Detect which cell encompasses the target text, then output its [X, Y] center coordinate. 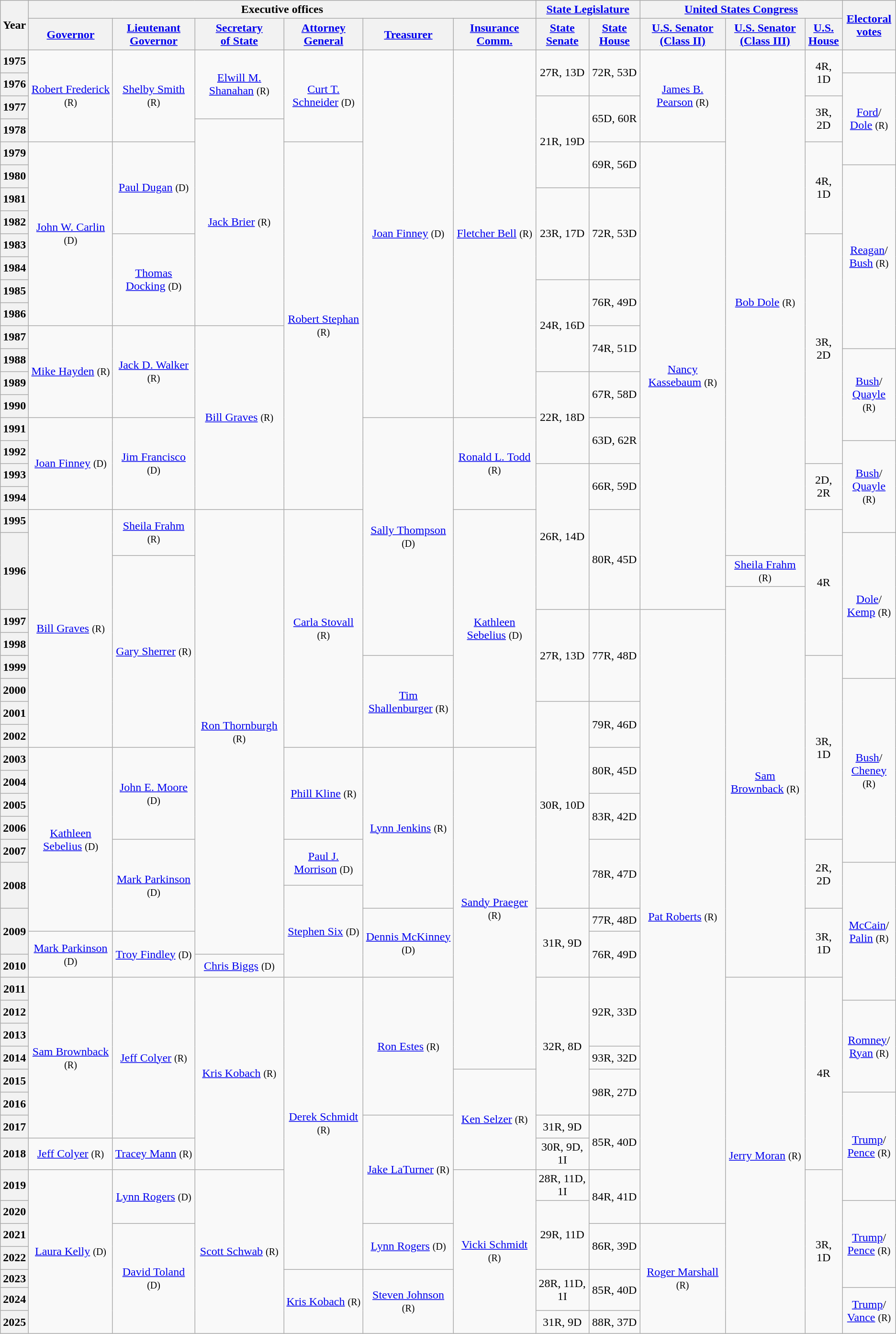
Ron Thornburgh (R) [239, 732]
1987 [14, 337]
Paul J. Morrison (D) [324, 862]
Insurance Comm. [494, 34]
2015 [14, 1081]
Scott Schwab (R) [239, 1252]
21R, 19D [562, 142]
2020 [14, 1212]
2012 [14, 1012]
Elwill M. Shanahan (R) [239, 84]
Year [14, 25]
Ford/Dole (R) [869, 119]
State Senate [562, 34]
1993 [14, 475]
Steven Johnson (R) [408, 1301]
63D, 62R [615, 441]
Carla Stovall (R) [324, 628]
1997 [14, 621]
79R, 46D [615, 724]
Gary Sherrer (R) [154, 651]
1977 [14, 107]
22R, 18D [562, 418]
1982 [14, 222]
2017 [14, 1127]
Jim Francisco (D) [154, 464]
2000 [14, 690]
1999 [14, 667]
2006 [14, 828]
30R, 10D [562, 805]
1976 [14, 84]
Ken Selzer (R) [494, 1119]
Bob Dole (R) [765, 303]
Jerry Moran (R) [765, 1155]
U.S. Senator(Class II) [683, 34]
Tim Shallenburger (R) [408, 701]
98R, 27D [615, 1092]
1975 [14, 61]
1989 [14, 383]
1990 [14, 406]
Reagan/Bush (R) [869, 257]
Phill Kline (R) [324, 793]
2013 [14, 1035]
Dennis McKinney (D) [408, 943]
Fletcher Bell (R) [494, 234]
Vicki Schmidt (R) [494, 1252]
Derek Schmidt (R) [324, 1123]
2016 [14, 1104]
Shelby Smith (R) [154, 96]
Thomas Docking (D) [154, 280]
Ron Estes (R) [408, 1046]
2003 [14, 759]
John W. Carlin (D) [71, 234]
23R, 17D [562, 234]
65D, 60R [615, 119]
2010 [14, 966]
Paul Dugan (D) [154, 188]
Dole/Kemp (R) [869, 605]
69R, 56D [615, 165]
32R, 8D [562, 1046]
LieutenantGovernor [154, 34]
Ronald L. Todd (R) [494, 464]
1983 [14, 245]
Jack D. Walker (R) [154, 372]
1994 [14, 498]
Romney/Ryan (R) [869, 1046]
Chris Biggs (D) [239, 966]
Robert Frederick (R) [71, 96]
1992 [14, 452]
State House [615, 34]
Mike Hayden (R) [71, 372]
Jack Brier (R) [239, 222]
Robert Stephan (R) [324, 326]
Governor [71, 34]
2021 [14, 1235]
30R, 9D, 1I [562, 1154]
24R, 16D [562, 326]
Secretaryof State [239, 34]
88R, 37D [615, 1322]
1996 [14, 571]
84R, 41D [615, 1196]
66R, 59D [615, 486]
Sally Thompson (D) [408, 536]
1988 [14, 360]
2009 [14, 931]
Trump/Vance (R) [869, 1311]
Troy Findley (D) [154, 954]
John E. Moore (D) [154, 793]
Laura Kelly (D) [71, 1252]
United States Congress [741, 10]
2001 [14, 713]
92R, 33D [615, 1012]
1986 [14, 314]
67R, 58D [615, 395]
2024 [14, 1299]
McCain/Palin (R) [869, 931]
1995 [14, 521]
U.S.House [824, 34]
26R, 14D [562, 536]
2005 [14, 805]
Lynn Jenkins (R) [408, 828]
74R, 51D [615, 349]
Sandy Praeger (R) [494, 908]
1980 [14, 176]
2008 [14, 885]
1984 [14, 268]
1979 [14, 153]
2022 [14, 1258]
1978 [14, 130]
2011 [14, 989]
Jake LaTurner (R) [408, 1169]
1985 [14, 291]
Curt T. Schneider (D) [324, 96]
2D, 2R [824, 486]
AttorneyGeneral [324, 34]
78R, 47D [615, 874]
David Toland (D) [154, 1278]
Executive offices [282, 10]
83R, 42D [615, 816]
1991 [14, 429]
2023 [14, 1278]
Nancy Kassebaum (R) [683, 375]
State Legislature [588, 10]
James B. Pearson (R) [683, 96]
1981 [14, 199]
Roger Marshall (R) [683, 1278]
2014 [14, 1058]
2002 [14, 736]
Electoralvotes [869, 25]
29R, 11D [562, 1235]
86R, 39D [615, 1246]
2025 [14, 1322]
Bush/Cheney (R) [869, 770]
2004 [14, 782]
2007 [14, 851]
2R, 2D [824, 874]
Pat Roberts (R) [683, 916]
Stephen Six (D) [324, 931]
93R, 32D [615, 1058]
U.S. Senator(Class III) [765, 34]
Tracey Mann (R) [154, 1154]
1998 [14, 644]
2019 [14, 1185]
2018 [14, 1154]
Treasurer [408, 34]
